Extract the (X, Y) coordinate from the center of the cell holding the provided text.  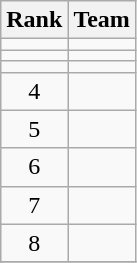
5 (34, 129)
4 (34, 91)
Team (102, 20)
6 (34, 167)
7 (34, 205)
8 (34, 243)
Rank (34, 20)
